Find where the given text appears and provide that cell's center as (x, y) coordinate. 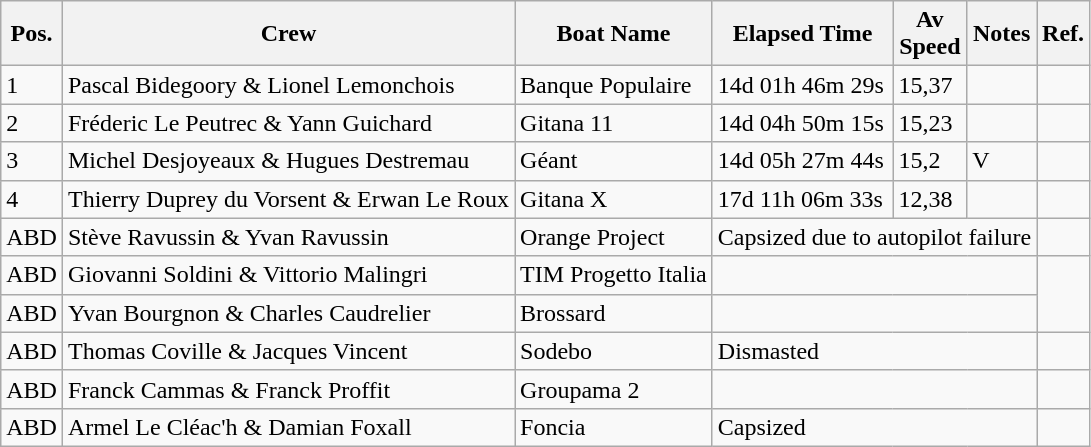
Capsized due to autopilot failure (874, 237)
Gitana X (614, 199)
Orange Project (614, 237)
Elapsed Time (802, 34)
Dismasted (874, 351)
Stève Ravussin & Yvan Ravussin (288, 237)
Ref. (1064, 34)
V (1002, 161)
Sodebo (614, 351)
Groupama 2 (614, 389)
15,23 (930, 123)
Géant (614, 161)
Yvan Bourgnon & Charles Caudrelier (288, 313)
Crew (288, 34)
Michel Desjoyeaux & Hugues Destremau (288, 161)
Pascal Bidegoory & Lionel Lemonchois (288, 85)
Foncia (614, 427)
Brossard (614, 313)
Capsized (874, 427)
Giovanni Soldini & Vittorio Malingri (288, 275)
14d 04h 50m 15s (802, 123)
Thomas Coville & Jacques Vincent (288, 351)
15,2 (930, 161)
12,38 (930, 199)
14d 01h 46m 29s (802, 85)
14d 05h 27m 44s (802, 161)
Franck Cammas & Franck Proffit (288, 389)
Thierry Duprey du Vorsent & Erwan Le Roux (288, 199)
1 (32, 85)
Fréderic Le Peutrec & Yann Guichard (288, 123)
Pos. (32, 34)
15,37 (930, 85)
AvSpeed (930, 34)
3 (32, 161)
Gitana 11 (614, 123)
Notes (1002, 34)
Banque Populaire (614, 85)
4 (32, 199)
2 (32, 123)
17d 11h 06m 33s (802, 199)
Boat Name (614, 34)
TIM Progetto Italia (614, 275)
Armel Le Cléac'h & Damian Foxall (288, 427)
